Provide the (X, Y) coordinate of the cell's center where the given text is located.  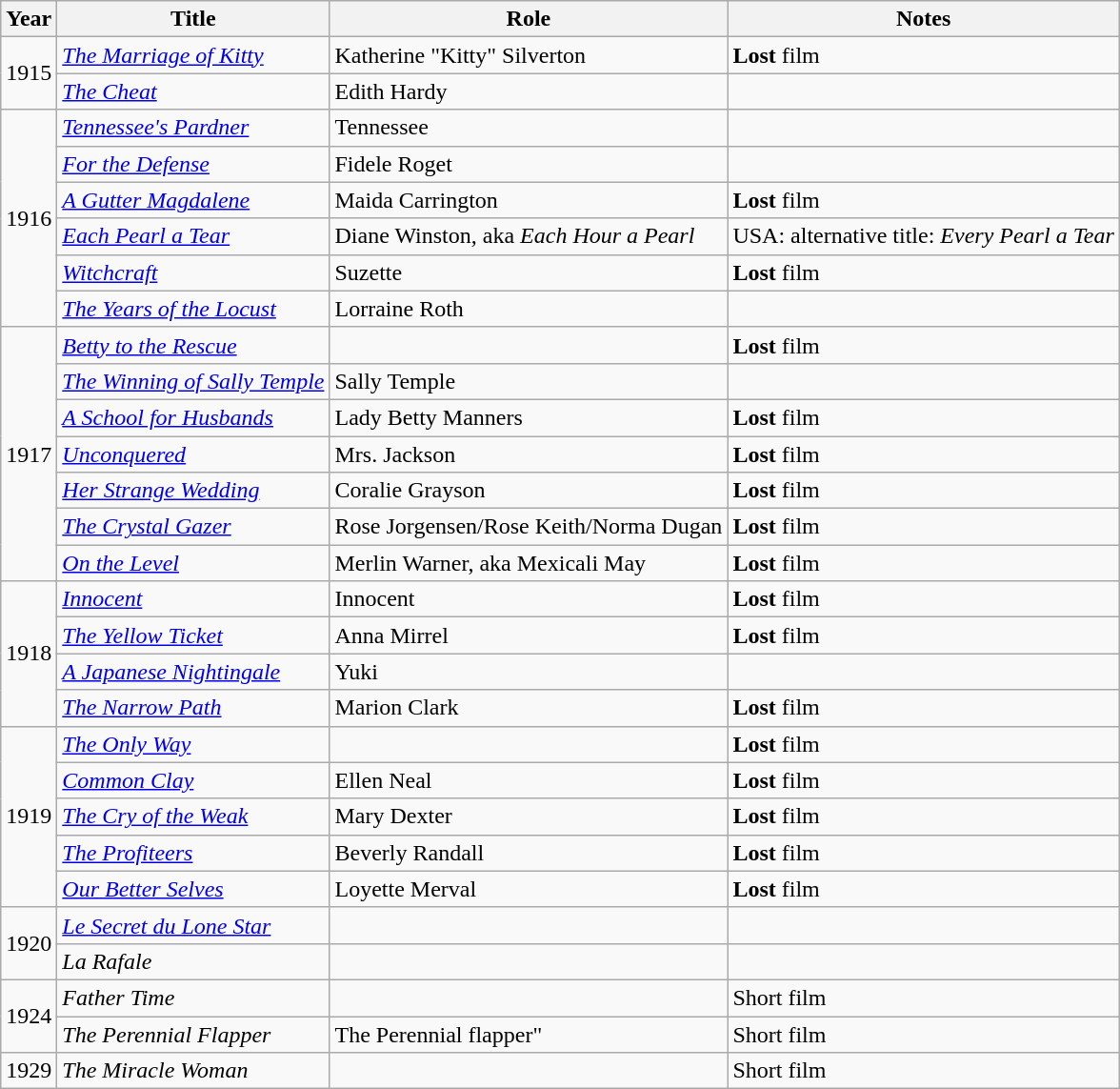
Common Clay (193, 780)
A Gutter Magdalene (193, 200)
For the Defense (193, 164)
Each Pearl a Tear (193, 236)
1918 (29, 654)
Title (193, 19)
Yuki (529, 672)
Lady Betty Manners (529, 417)
The Winning of Sally Temple (193, 381)
The Marriage of Kitty (193, 55)
Her Strange Wedding (193, 491)
Maida Carrington (529, 200)
Mary Dexter (529, 817)
Father Time (193, 998)
1919 (29, 817)
Rose Jorgensen/Rose Keith/Norma Dugan (529, 527)
Notes (924, 19)
Tennessee's Pardner (193, 128)
Fidele Roget (529, 164)
Katherine "Kitty" Silverton (529, 55)
Year (29, 19)
Tennessee (529, 128)
1920 (29, 943)
Lorraine Roth (529, 309)
1924 (29, 1016)
The Perennial flapper" (529, 1034)
Beverly Randall (529, 853)
Witchcraft (193, 272)
The Miracle Woman (193, 1071)
Suzette (529, 272)
Marion Clark (529, 708)
The Crystal Gazer (193, 527)
Anna Mirrel (529, 635)
Diane Winston, aka Each Hour a Pearl (529, 236)
The Perennial Flapper (193, 1034)
Sally Temple (529, 381)
1916 (29, 218)
The Yellow Ticket (193, 635)
The Cry of the Weak (193, 817)
Loyette Merval (529, 889)
Our Better Selves (193, 889)
1917 (29, 454)
Le Secret du Lone Star (193, 925)
The Profiteers (193, 853)
A Japanese Nightingale (193, 672)
Ellen Neal (529, 780)
Mrs. Jackson (529, 454)
Unconquered (193, 454)
Merlin Warner, aka Mexicali May (529, 563)
Coralie Grayson (529, 491)
La Rafale (193, 961)
A School for Husbands (193, 417)
Role (529, 19)
The Narrow Path (193, 708)
1915 (29, 73)
Betty to the Rescue (193, 345)
USA: alternative title: Every Pearl a Tear (924, 236)
The Cheat (193, 91)
On the Level (193, 563)
Edith Hardy (529, 91)
The Years of the Locust (193, 309)
1929 (29, 1071)
The Only Way (193, 744)
